For the text-containing cell, return its midpoint in [X, Y] coordinate format. 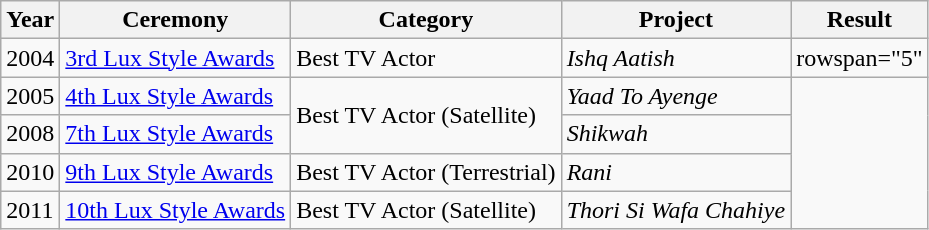
Best TV Actor (Terrestrial) [426, 172]
Year [30, 20]
10th Lux Style Awards [176, 210]
3rd Lux Style Awards [176, 58]
Category [426, 20]
Best TV Actor [426, 58]
Result [860, 20]
9th Lux Style Awards [176, 172]
Shikwah [676, 134]
Thori Si Wafa Chahiye [676, 210]
rowspan="5" [860, 58]
Ceremony [176, 20]
2011 [30, 210]
2004 [30, 58]
Yaad To Ayenge [676, 96]
Ishq Aatish [676, 58]
2010 [30, 172]
2008 [30, 134]
2005 [30, 96]
7th Lux Style Awards [176, 134]
Project [676, 20]
4th Lux Style Awards [176, 96]
Rani [676, 172]
